Find where the given text appears and provide that cell's center as [X, Y] coordinate. 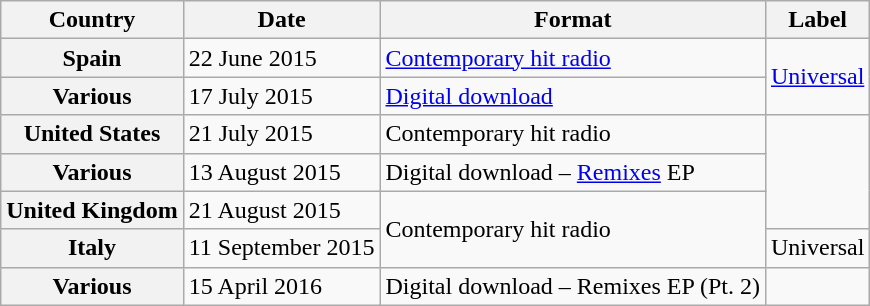
21 August 2015 [282, 210]
Digital download [572, 96]
Digital download – Remixes EP [572, 172]
Country [92, 20]
21 July 2015 [282, 134]
United States [92, 134]
13 August 2015 [282, 172]
Format [572, 20]
United Kingdom [92, 210]
22 June 2015 [282, 58]
11 September 2015 [282, 248]
Spain [92, 58]
15 April 2016 [282, 286]
Digital download – Remixes EP (Pt. 2) [572, 286]
17 July 2015 [282, 96]
Date [282, 20]
Label [817, 20]
Italy [92, 248]
